Detect which cell encompasses the target text, then output its [X, Y] center coordinate. 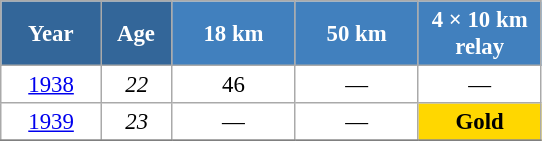
1939 [52, 122]
1938 [52, 85]
18 km [234, 34]
50 km [356, 34]
23 [136, 122]
Year [52, 34]
Age [136, 34]
22 [136, 85]
4 × 10 km relay [480, 34]
46 [234, 85]
Gold [480, 122]
